Return (x, y) of the center of cell containing provided text 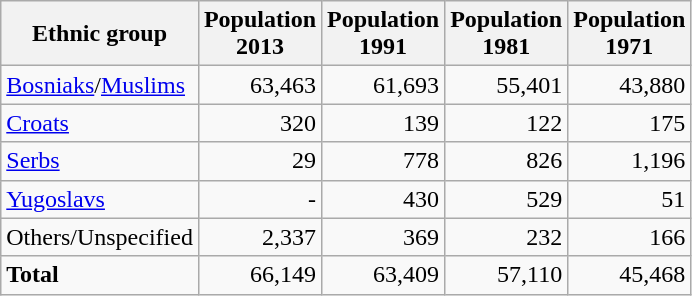
Yugoslavs (100, 199)
Others/Unspecified (100, 237)
1,196 (630, 161)
529 (506, 199)
175 (630, 123)
430 (384, 199)
Ethnic group (100, 34)
Population1981 (506, 34)
778 (384, 161)
Population2013 (260, 34)
Serbs (100, 161)
232 (506, 237)
43,880 (630, 85)
63,409 (384, 275)
57,110 (506, 275)
2,337 (260, 237)
122 (506, 123)
- (260, 199)
Population1991 (384, 34)
Total (100, 275)
51 (630, 199)
55,401 (506, 85)
320 (260, 123)
61,693 (384, 85)
66,149 (260, 275)
826 (506, 161)
166 (630, 237)
63,463 (260, 85)
29 (260, 161)
Bosniaks/Muslims (100, 85)
45,468 (630, 275)
Population1971 (630, 34)
369 (384, 237)
139 (384, 123)
Croats (100, 123)
